Return [x, y] of the center of cell containing provided text 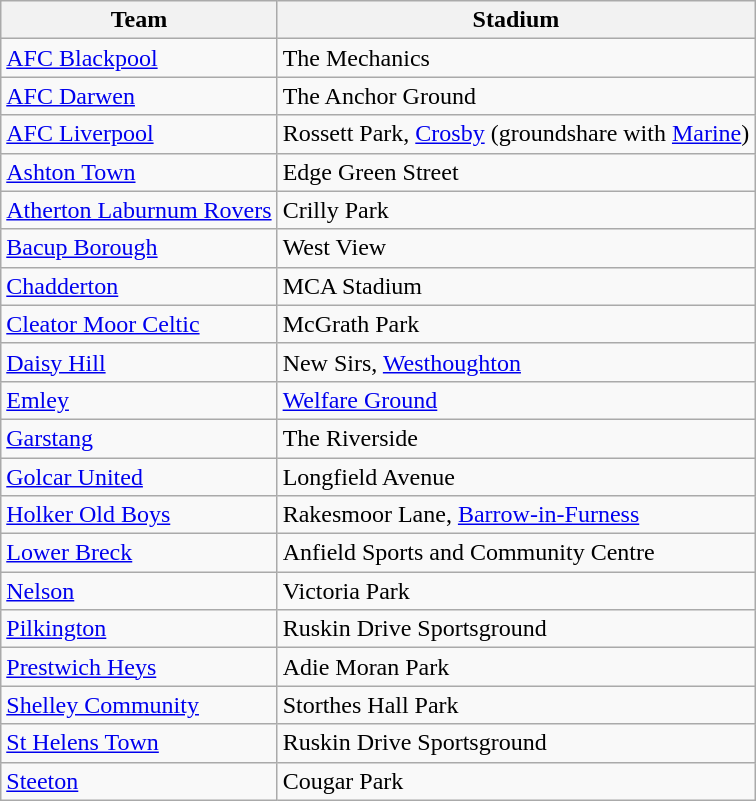
MCA Stadium [516, 286]
Welfare Ground [516, 400]
The Anchor Ground [516, 96]
Longfield Avenue [516, 477]
Garstang [139, 438]
Crilly Park [516, 210]
Steeton [139, 781]
Bacup Borough [139, 248]
McGrath Park [516, 324]
The Mechanics [516, 58]
Emley [139, 400]
The Riverside [516, 438]
Rakesmoor Lane, Barrow-in-Furness [516, 515]
Holker Old Boys [139, 515]
Pilkington [139, 629]
Team [139, 20]
Rossett Park, Crosby (groundshare with Marine) [516, 134]
AFC Darwen [139, 96]
Prestwich Heys [139, 667]
Lower Breck [139, 553]
Shelley Community [139, 705]
Atherton Laburnum Rovers [139, 210]
Cougar Park [516, 781]
Ashton Town [139, 172]
Golcar United [139, 477]
St Helens Town [139, 743]
West View [516, 248]
Stadium [516, 20]
Daisy Hill [139, 362]
AFC Blackpool [139, 58]
Anfield Sports and Community Centre [516, 553]
Storthes Hall Park [516, 705]
New Sirs, Westhoughton [516, 362]
Chadderton [139, 286]
Nelson [139, 591]
Cleator Moor Celtic [139, 324]
Victoria Park [516, 591]
Adie Moran Park [516, 667]
AFC Liverpool [139, 134]
Edge Green Street [516, 172]
